Detect which cell encompasses the target text, then output its [x, y] center coordinate. 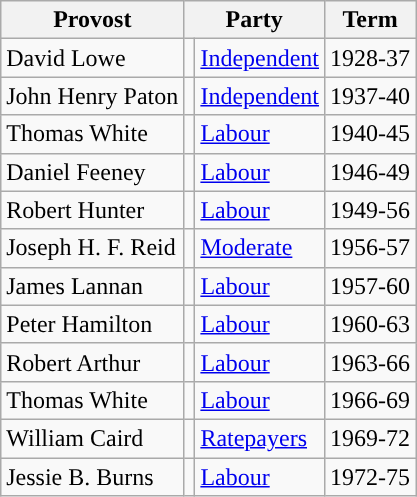
1969-72 [370, 438]
Daniel Feeney [92, 172]
Jessie B. Burns [92, 477]
1946-49 [370, 172]
Provost [92, 20]
William Caird [92, 438]
Ratepayers [260, 438]
1957-60 [370, 286]
Party [254, 20]
Term [370, 20]
1940-45 [370, 134]
1972-75 [370, 477]
1956-57 [370, 248]
John Henry Paton [92, 96]
Peter Hamilton [92, 324]
David Lowe [92, 58]
1928-37 [370, 58]
1966-69 [370, 400]
1963-66 [370, 362]
Joseph H. F. Reid [92, 248]
1949-56 [370, 210]
James Lannan [92, 286]
Robert Hunter [92, 210]
Robert Arthur [92, 362]
Moderate [260, 248]
1937-40 [370, 96]
1960-63 [370, 324]
